Detect which cell encompasses the target text, then output its (X, Y) center coordinate. 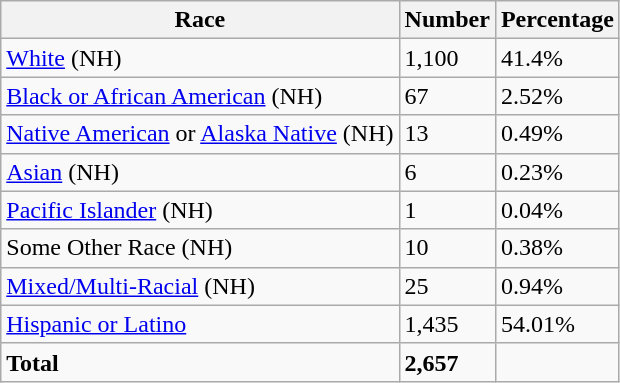
Asian (NH) (200, 172)
2.52% (557, 96)
54.01% (557, 324)
41.4% (557, 58)
2,657 (447, 362)
Some Other Race (NH) (200, 248)
0.38% (557, 248)
6 (447, 172)
White (NH) (200, 58)
Black or African American (NH) (200, 96)
Number (447, 20)
0.23% (557, 172)
Race (200, 20)
1,435 (447, 324)
Total (200, 362)
1,100 (447, 58)
Percentage (557, 20)
25 (447, 286)
Native American or Alaska Native (NH) (200, 134)
0.94% (557, 286)
Hispanic or Latino (200, 324)
10 (447, 248)
Mixed/Multi-Racial (NH) (200, 286)
0.49% (557, 134)
67 (447, 96)
13 (447, 134)
Pacific Islander (NH) (200, 210)
0.04% (557, 210)
1 (447, 210)
